Search for the cell housing the specified text and yield its (X, Y) center coordinate. 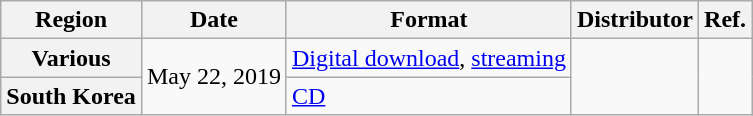
Format (428, 20)
Various (72, 58)
South Korea (72, 96)
Date (214, 20)
CD (428, 96)
May 22, 2019 (214, 77)
Region (72, 20)
Distributor (634, 20)
Digital download, streaming (428, 58)
Ref. (726, 20)
